Return [x, y] of the center of cell containing provided text 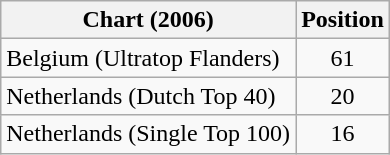
61 [343, 58]
16 [343, 134]
Chart (2006) [148, 20]
Netherlands (Single Top 100) [148, 134]
Position [343, 20]
20 [343, 96]
Netherlands (Dutch Top 40) [148, 96]
Belgium (Ultratop Flanders) [148, 58]
